Determine the [x, y] coordinate at the center of the cell enclosing the given text.  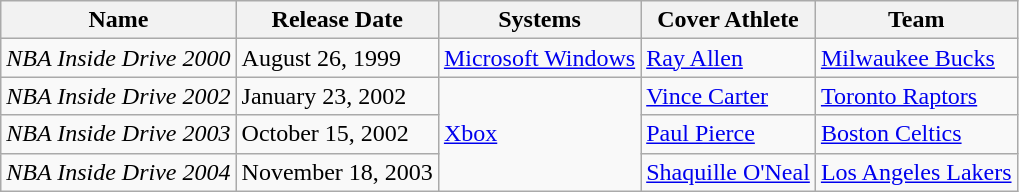
Los Angeles Lakers [916, 172]
Vince Carter [728, 96]
NBA Inside Drive 2003 [118, 134]
Xbox [539, 134]
Team [916, 20]
Name [118, 20]
November 18, 2003 [337, 172]
Boston Celtics [916, 134]
Release Date [337, 20]
Ray Allen [728, 58]
Microsoft Windows [539, 58]
August 26, 1999 [337, 58]
Cover Athlete [728, 20]
Shaquille O'Neal [728, 172]
Milwaukee Bucks [916, 58]
Paul Pierce [728, 134]
Systems [539, 20]
NBA Inside Drive 2004 [118, 172]
NBA Inside Drive 2002 [118, 96]
October 15, 2002 [337, 134]
January 23, 2002 [337, 96]
Toronto Raptors [916, 96]
NBA Inside Drive 2000 [118, 58]
